Extract the [x, y] coordinate from the center of the cell holding the provided text.  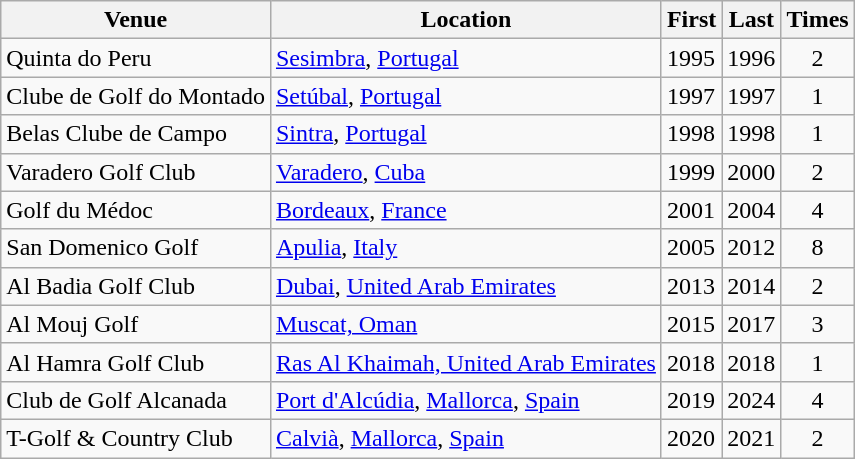
Al Hamra Golf Club [136, 362]
Last [752, 20]
Clube de Golf do Montado [136, 96]
2001 [691, 210]
Varadero Golf Club [136, 172]
Calvià, Mallorca, Spain [466, 438]
2021 [752, 438]
2020 [691, 438]
3 [818, 324]
2017 [752, 324]
Sintra, Portugal [466, 134]
Bordeaux, France [466, 210]
Sesimbra, Portugal [466, 58]
San Domenico Golf [136, 248]
Varadero, Cuba [466, 172]
2000 [752, 172]
Ras Al Khaimah, United Arab Emirates [466, 362]
Times [818, 20]
Golf du Médoc [136, 210]
8 [818, 248]
2013 [691, 286]
Al Mouj Golf [136, 324]
2012 [752, 248]
Club de Golf Alcanada [136, 400]
Dubai, United Arab Emirates [466, 286]
2005 [691, 248]
First [691, 20]
Venue [136, 20]
Quinta do Peru [136, 58]
Muscat, Oman [466, 324]
2014 [752, 286]
2004 [752, 210]
1999 [691, 172]
1996 [752, 58]
Apulia, Italy [466, 248]
Belas Clube de Campo [136, 134]
2024 [752, 400]
Location [466, 20]
Setúbal, Portugal [466, 96]
Al Badia Golf Club [136, 286]
2019 [691, 400]
2015 [691, 324]
1995 [691, 58]
T-Golf & Country Club [136, 438]
Port d'Alcúdia, Mallorca, Spain [466, 400]
